Provide the [x, y] coordinate of the cell's center where the given text is located.  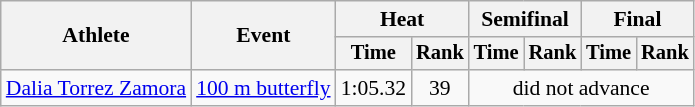
Athlete [96, 36]
100 m butterfly [263, 88]
did not advance [582, 88]
Dalia Torrez Zamora [96, 88]
1:05.32 [374, 88]
Final [637, 19]
Event [263, 36]
Heat [402, 19]
Semifinal [525, 19]
39 [440, 88]
